Extract the (X, Y) coordinate from the center of the cell holding the provided text.  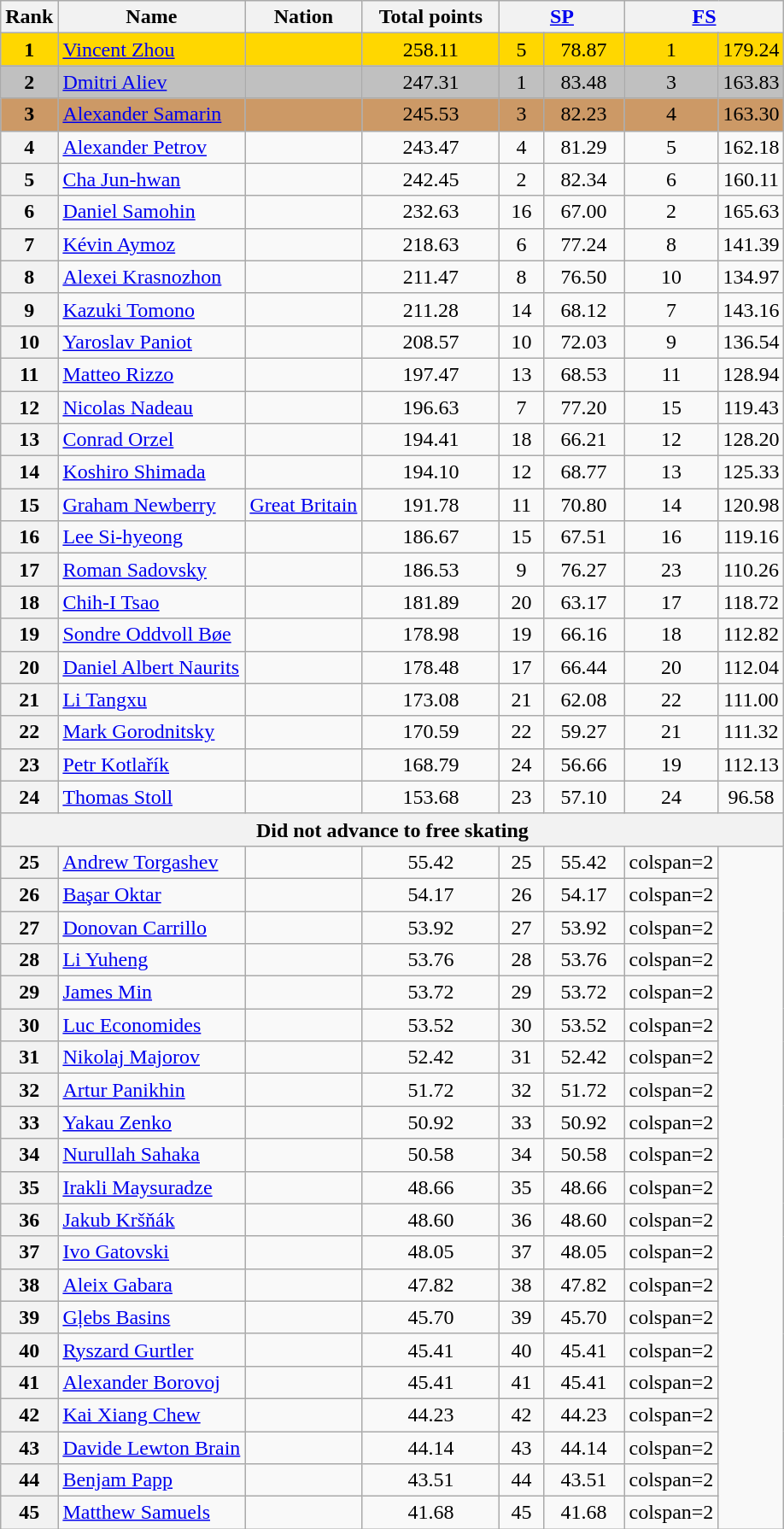
112.13 (752, 764)
Dmitri Aliev (152, 82)
163.30 (752, 114)
77.20 (584, 407)
208.57 (430, 342)
112.82 (752, 635)
181.89 (430, 602)
Name (152, 17)
110.26 (752, 570)
134.97 (752, 277)
Alexander Petrov (152, 147)
173.08 (430, 700)
Luc Economides (152, 1025)
Did not advance to free skating (393, 829)
Aleix Gabara (152, 1285)
Sondre Oddvoll Bøe (152, 635)
Davide Lewton Brain (152, 1448)
Donovan Carrillo (152, 927)
168.79 (430, 764)
68.77 (584, 472)
186.53 (430, 570)
56.66 (584, 764)
Vincent Zhou (152, 50)
70.80 (584, 505)
82.34 (584, 179)
Başar Oktar (152, 894)
76.50 (584, 277)
66.21 (584, 440)
112.04 (752, 667)
178.98 (430, 635)
83.48 (584, 82)
63.17 (584, 602)
Koshiro Shimada (152, 472)
Nurullah Sahaka (152, 1155)
78.87 (584, 50)
242.45 (430, 179)
Alexander Borovoj (152, 1382)
Andrew Torgashev (152, 862)
128.20 (752, 440)
160.11 (752, 179)
Daniel Samohin (152, 212)
Total points (430, 17)
120.98 (752, 505)
Matteo Rizzo (152, 374)
Alexei Krasnozhon (152, 277)
196.63 (430, 407)
Kai Xiang Chew (152, 1415)
119.43 (752, 407)
136.54 (752, 342)
119.16 (752, 537)
194.10 (430, 472)
Nation (304, 17)
Kévin Aymoz (152, 244)
81.29 (584, 147)
186.67 (430, 537)
57.10 (584, 797)
James Min (152, 993)
Matthew Samuels (152, 1513)
Kazuki Tomono (152, 309)
Daniel Albert Naurits (152, 667)
Ivo Gatovski (152, 1252)
96.58 (752, 797)
Yaroslav Paniot (152, 342)
Benjam Papp (152, 1480)
111.00 (752, 700)
245.53 (430, 114)
141.39 (752, 244)
Lee Si-hyeong (152, 537)
67.00 (584, 212)
Gļebs Basins (152, 1317)
143.16 (752, 309)
Great Britain (304, 505)
211.47 (430, 277)
Artur Panikhin (152, 1090)
Yakau Zenko (152, 1122)
68.53 (584, 374)
66.16 (584, 635)
Ryszard Gurtler (152, 1350)
Thomas Stoll (152, 797)
Petr Kotlařík (152, 764)
Li Yuheng (152, 960)
165.63 (752, 212)
211.28 (430, 309)
66.44 (584, 667)
SP (562, 17)
Graham Newberry (152, 505)
Alexander Samarin (152, 114)
Cha Jun-hwan (152, 179)
FS (704, 17)
Conrad Orzel (152, 440)
258.11 (430, 50)
178.48 (430, 667)
68.12 (584, 309)
232.63 (430, 212)
82.23 (584, 114)
170.59 (430, 732)
197.47 (430, 374)
Nikolaj Majorov (152, 1057)
128.94 (752, 374)
243.47 (430, 147)
Roman Sadovsky (152, 570)
111.32 (752, 732)
153.68 (430, 797)
67.51 (584, 537)
247.31 (430, 82)
Rank (29, 17)
Li Tangxu (152, 700)
Jakub Kršňák (152, 1220)
218.63 (430, 244)
72.03 (584, 342)
194.41 (430, 440)
191.78 (430, 505)
Nicolas Nadeau (152, 407)
179.24 (752, 50)
118.72 (752, 602)
162.18 (752, 147)
76.27 (584, 570)
125.33 (752, 472)
Irakli Maysuradze (152, 1187)
Mark Gorodnitsky (152, 732)
62.08 (584, 700)
163.83 (752, 82)
Chih-I Tsao (152, 602)
77.24 (584, 244)
59.27 (584, 732)
